Extract the [X, Y] coordinate from the center of the cell holding the provided text.  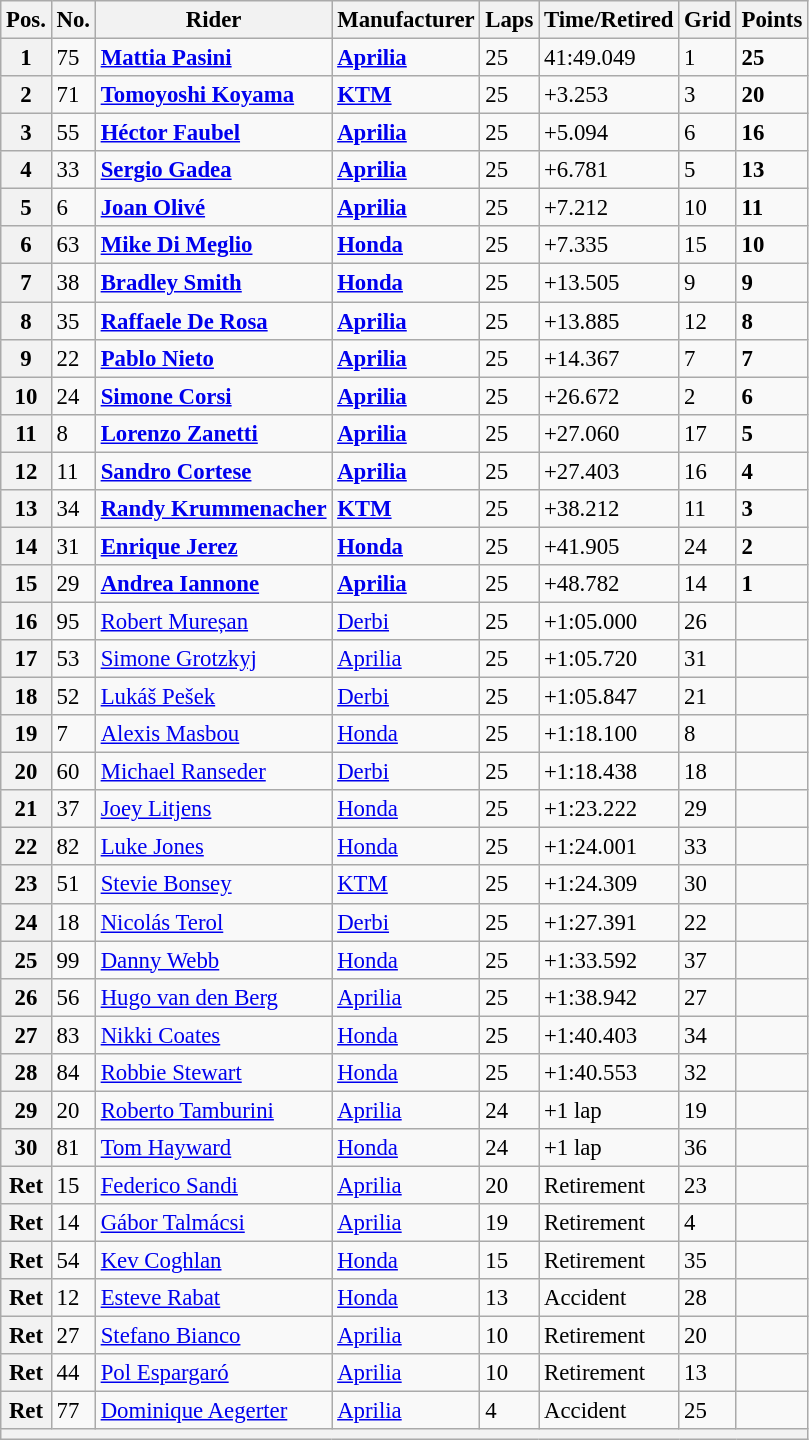
+41.905 [609, 546]
Simone Corsi [214, 396]
Enrique Jerez [214, 546]
Sandro Cortese [214, 471]
82 [73, 847]
+7.335 [609, 245]
Gábor Talmácsi [214, 1223]
+1:23.222 [609, 809]
56 [73, 997]
+38.212 [609, 509]
+6.781 [609, 170]
84 [73, 1073]
+1:27.391 [609, 922]
Kev Coghlan [214, 1261]
+14.367 [609, 358]
53 [73, 659]
+1:33.592 [609, 960]
Tom Hayward [214, 1148]
Joey Litjens [214, 809]
Luke Jones [214, 847]
Michael Ranseder [214, 772]
41:49.049 [609, 58]
99 [73, 960]
Robbie Stewart [214, 1073]
Manufacturer [406, 20]
Joan Olivé [214, 208]
Time/Retired [609, 20]
Pol Espargaró [214, 1373]
Héctor Faubel [214, 133]
36 [708, 1148]
44 [73, 1373]
Federico Sandi [214, 1185]
83 [73, 1035]
81 [73, 1148]
71 [73, 95]
+1:18.100 [609, 734]
77 [73, 1411]
Stefano Bianco [214, 1336]
+13.505 [609, 283]
+27.403 [609, 471]
52 [73, 697]
+13.885 [609, 321]
Rider [214, 20]
+1:24.001 [609, 847]
54 [73, 1261]
+48.782 [609, 584]
Bradley Smith [214, 283]
+5.094 [609, 133]
Alexis Masbou [214, 734]
Points [772, 20]
Dominique Aegerter [214, 1411]
+7.212 [609, 208]
Hugo van den Berg [214, 997]
Tomoyoshi Koyama [214, 95]
Laps [510, 20]
95 [73, 621]
+1:05.720 [609, 659]
No. [73, 20]
+1:24.309 [609, 885]
32 [708, 1073]
Lorenzo Zanetti [214, 433]
Nicolás Terol [214, 922]
Mattia Pasini [214, 58]
Simone Grotzkyj [214, 659]
Raffaele De Rosa [214, 321]
38 [73, 283]
Pablo Nieto [214, 358]
+1:05.847 [609, 697]
51 [73, 885]
Mike Di Meglio [214, 245]
+1:18.438 [609, 772]
63 [73, 245]
Pos. [26, 20]
Andrea Iannone [214, 584]
+1:40.553 [609, 1073]
+1:05.000 [609, 621]
Esteve Rabat [214, 1298]
+3.253 [609, 95]
Sergio Gadea [214, 170]
60 [73, 772]
Randy Krummenacher [214, 509]
Stevie Bonsey [214, 885]
Lukáš Pešek [214, 697]
55 [73, 133]
+1:38.942 [609, 997]
+26.672 [609, 396]
Roberto Tamburini [214, 1110]
Nikki Coates [214, 1035]
Danny Webb [214, 960]
75 [73, 58]
Grid [708, 20]
+27.060 [609, 433]
Robert Mureșan [214, 621]
+1:40.403 [609, 1035]
